Return the [x, y] coordinate for the center point of the cell that contains the specified text.  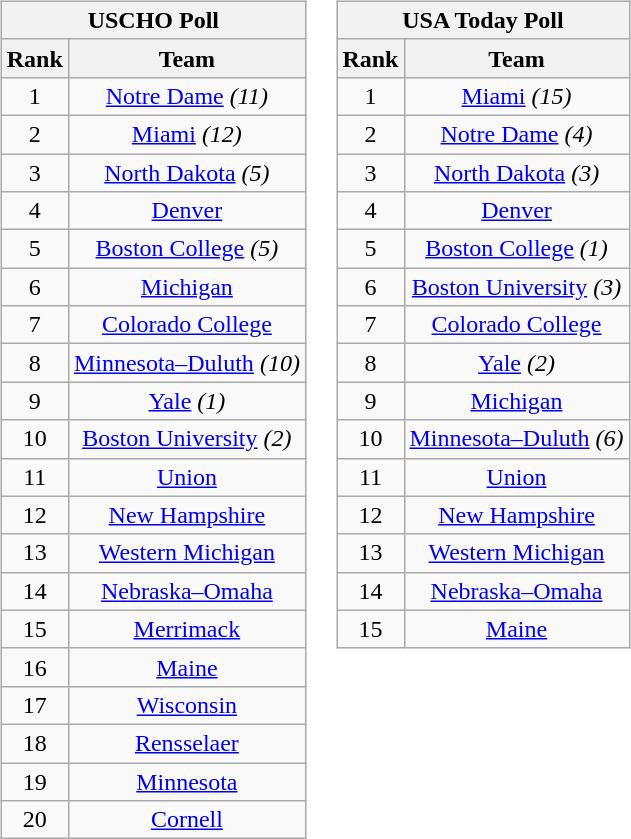
Merrimack [186, 629]
North Dakota (5) [186, 173]
Miami (12) [186, 134]
Boston College (1) [516, 249]
Minnesota–Duluth (10) [186, 363]
20 [34, 820]
16 [34, 667]
Notre Dame (11) [186, 96]
Boston University (3) [516, 287]
Boston University (2) [186, 439]
Minnesota–Duluth (6) [516, 439]
Minnesota [186, 781]
USCHO Poll [153, 20]
Rensselaer [186, 743]
18 [34, 743]
USA Today Poll [483, 20]
Notre Dame (4) [516, 134]
Miami (15) [516, 96]
Wisconsin [186, 705]
Yale (1) [186, 401]
Boston College (5) [186, 249]
Yale (2) [516, 363]
North Dakota (3) [516, 173]
17 [34, 705]
Cornell [186, 820]
19 [34, 781]
